Identify which cell holds the provided text, then report its [X, Y] central coordinate. 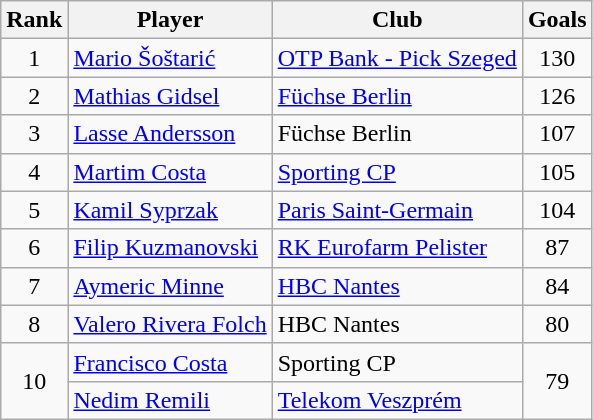
130 [557, 58]
Goals [557, 20]
Club [397, 20]
3 [34, 134]
Nedim Remili [170, 400]
107 [557, 134]
84 [557, 286]
8 [34, 324]
Player [170, 20]
Rank [34, 20]
Lasse Andersson [170, 134]
7 [34, 286]
Mario Šoštarić [170, 58]
105 [557, 172]
Paris Saint-Germain [397, 210]
79 [557, 381]
Mathias Gidsel [170, 96]
5 [34, 210]
2 [34, 96]
6 [34, 248]
126 [557, 96]
Telekom Veszprém [397, 400]
Martim Costa [170, 172]
OTP Bank - Pick Szeged [397, 58]
Kamil Syprzak [170, 210]
87 [557, 248]
80 [557, 324]
Valero Rivera Folch [170, 324]
4 [34, 172]
RK Eurofarm Pelister [397, 248]
1 [34, 58]
Francisco Costa [170, 362]
Aymeric Minne [170, 286]
Filip Kuzmanovski [170, 248]
104 [557, 210]
10 [34, 381]
